Capture the cell that displays the provided text and extract its [x, y] central coordinate. 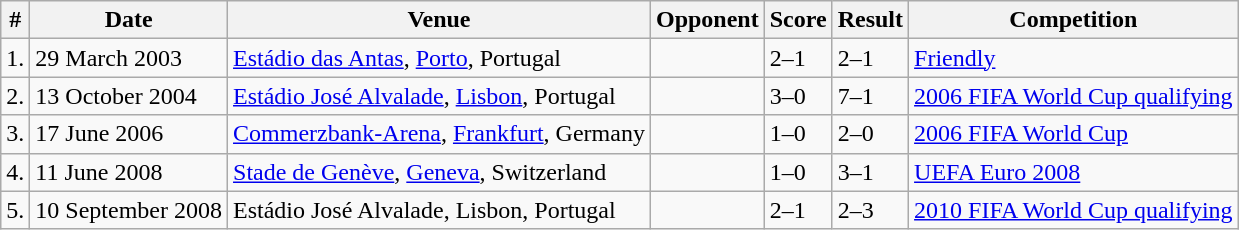
Venue [440, 20]
2010 FIFA World Cup qualifying [1074, 210]
Competition [1074, 20]
4. [16, 172]
3–0 [798, 96]
Friendly [1074, 58]
29 March 2003 [129, 58]
Opponent [707, 20]
7–1 [870, 96]
10 September 2008 [129, 210]
Estádio das Antas, Porto, Portugal [440, 58]
11 June 2008 [129, 172]
Score [798, 20]
1. [16, 58]
2006 FIFA World Cup qualifying [1074, 96]
5. [16, 210]
Date [129, 20]
Stade de Genève, Geneva, Switzerland [440, 172]
3–1 [870, 172]
2–0 [870, 134]
13 October 2004 [129, 96]
2–3 [870, 210]
2006 FIFA World Cup [1074, 134]
UEFA Euro 2008 [1074, 172]
3. [16, 134]
Result [870, 20]
2. [16, 96]
17 June 2006 [129, 134]
Commerzbank-Arena, Frankfurt, Germany [440, 134]
# [16, 20]
